Determine the [X, Y] coordinate at the center of the cell enclosing the given text.  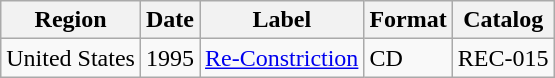
Label [282, 20]
REC-015 [503, 58]
Format [408, 20]
1995 [170, 58]
United States [71, 58]
Date [170, 20]
CD [408, 58]
Re-Constriction [282, 58]
Catalog [503, 20]
Region [71, 20]
